Search for the cell housing the specified text and yield its [x, y] center coordinate. 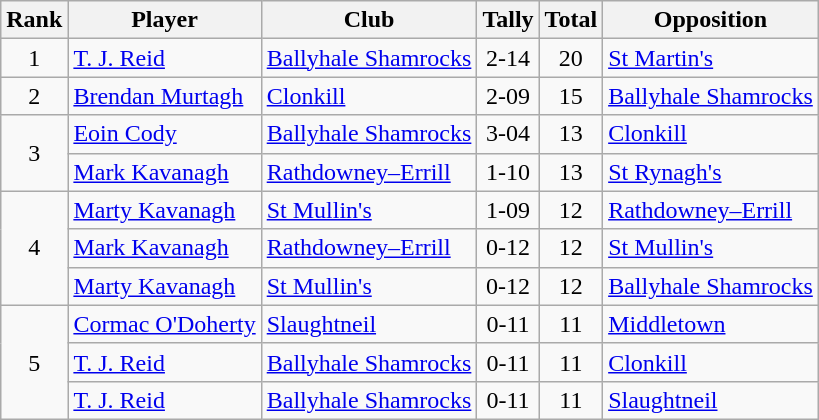
2-09 [508, 96]
Tally [508, 20]
Eoin Cody [164, 134]
Middletown [711, 324]
Player [164, 20]
5 [34, 362]
Rank [34, 20]
Club [369, 20]
1-10 [508, 172]
1-09 [508, 210]
St Rynagh's [711, 172]
2-14 [508, 58]
4 [34, 248]
20 [571, 58]
15 [571, 96]
2 [34, 96]
Opposition [711, 20]
St Martin's [711, 58]
Total [571, 20]
3-04 [508, 134]
Cormac O'Doherty [164, 324]
1 [34, 58]
3 [34, 153]
Brendan Murtagh [164, 96]
